Provide the [x, y] coordinate of the cell's center where the given text is located.  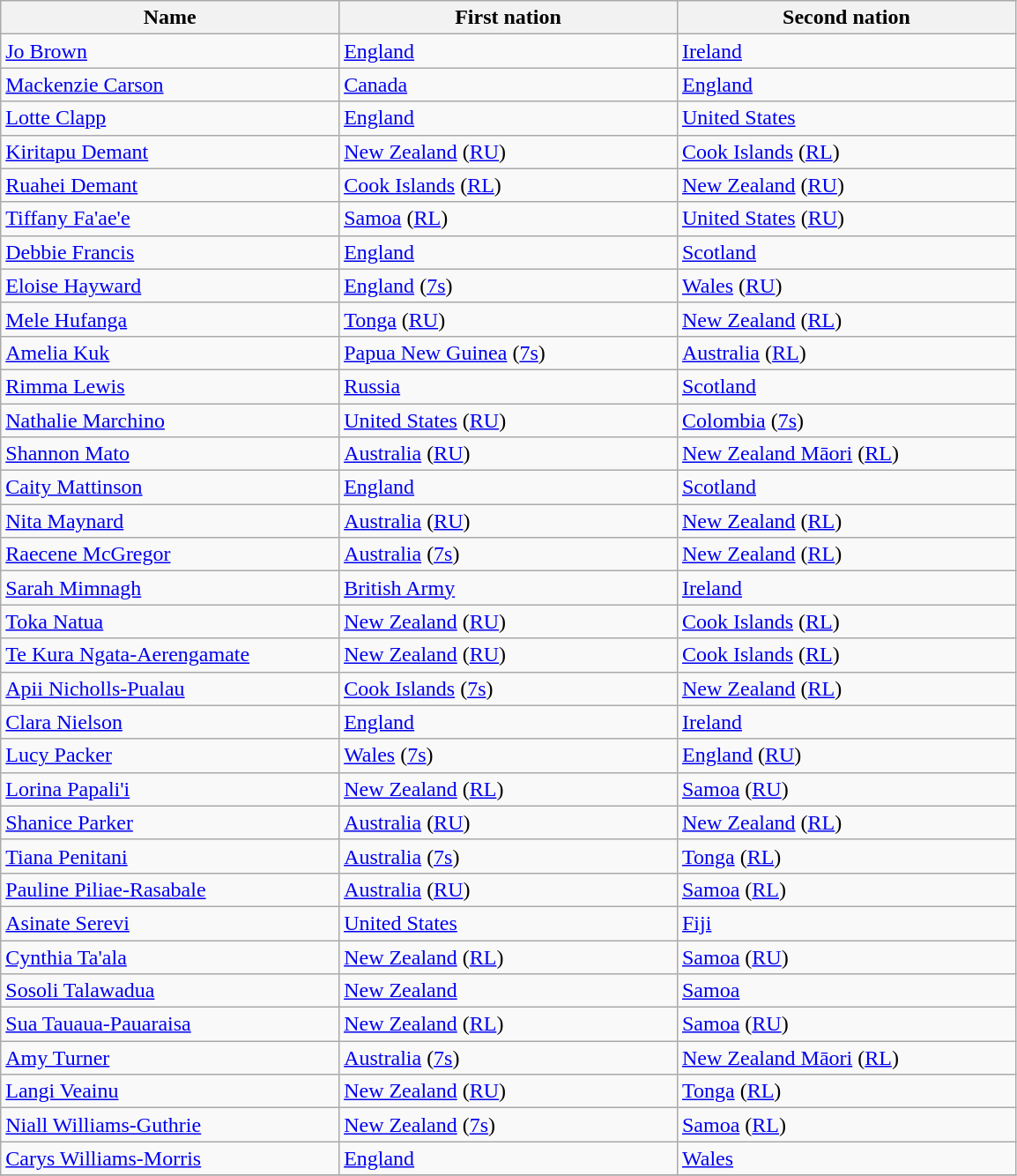
Mele Hufanga [170, 319]
Cynthia Ta'ala [170, 956]
Amy Turner [170, 1058]
Shanice Parker [170, 822]
Papua New Guinea (7s) [508, 353]
Ruahei Demant [170, 185]
Lorina Papali'i [170, 789]
Tiffany Fa'ae'e [170, 219]
Langi Veainu [170, 1091]
Kiritapu Demant [170, 152]
Samoa [846, 991]
Rimma Lewis [170, 386]
Caity Mattinson [170, 488]
Mackenzie Carson [170, 85]
Lucy Packer [170, 755]
Tonga (RU) [508, 319]
Shannon Mato [170, 454]
Lotte Clapp [170, 118]
Clara Nielson [170, 722]
Nita Maynard [170, 521]
Wales (7s) [508, 755]
Nathalie Marchino [170, 421]
Sosoli Talawadua [170, 991]
Canada [508, 85]
New Zealand (7s) [508, 1125]
Te Kura Ngata-Aerengamate [170, 655]
Apii Nicholls-Pualau [170, 688]
Toka Natua [170, 621]
Wales (RU) [846, 286]
England (7s) [508, 286]
Amelia Kuk [170, 353]
Debbie Francis [170, 252]
Colombia (7s) [846, 421]
Sarah Mimnagh [170, 588]
Asinate Serevi [170, 923]
Niall Williams-Guthrie [170, 1125]
Name [170, 18]
Carys Williams-Morris [170, 1158]
Pauline Piliae-Rasabale [170, 889]
Wales [846, 1158]
Jo Brown [170, 51]
British Army [508, 588]
Russia [508, 386]
England (RU) [846, 755]
Tiana Penitani [170, 856]
Eloise Hayward [170, 286]
New Zealand [508, 991]
Raecene McGregor [170, 555]
Second nation [846, 18]
Cook Islands (7s) [508, 688]
Australia (RL) [846, 353]
Fiji [846, 923]
Sua Tauaua-Pauaraisa [170, 1024]
First nation [508, 18]
